Find where the given text appears and provide that cell's center as [X, Y] coordinate. 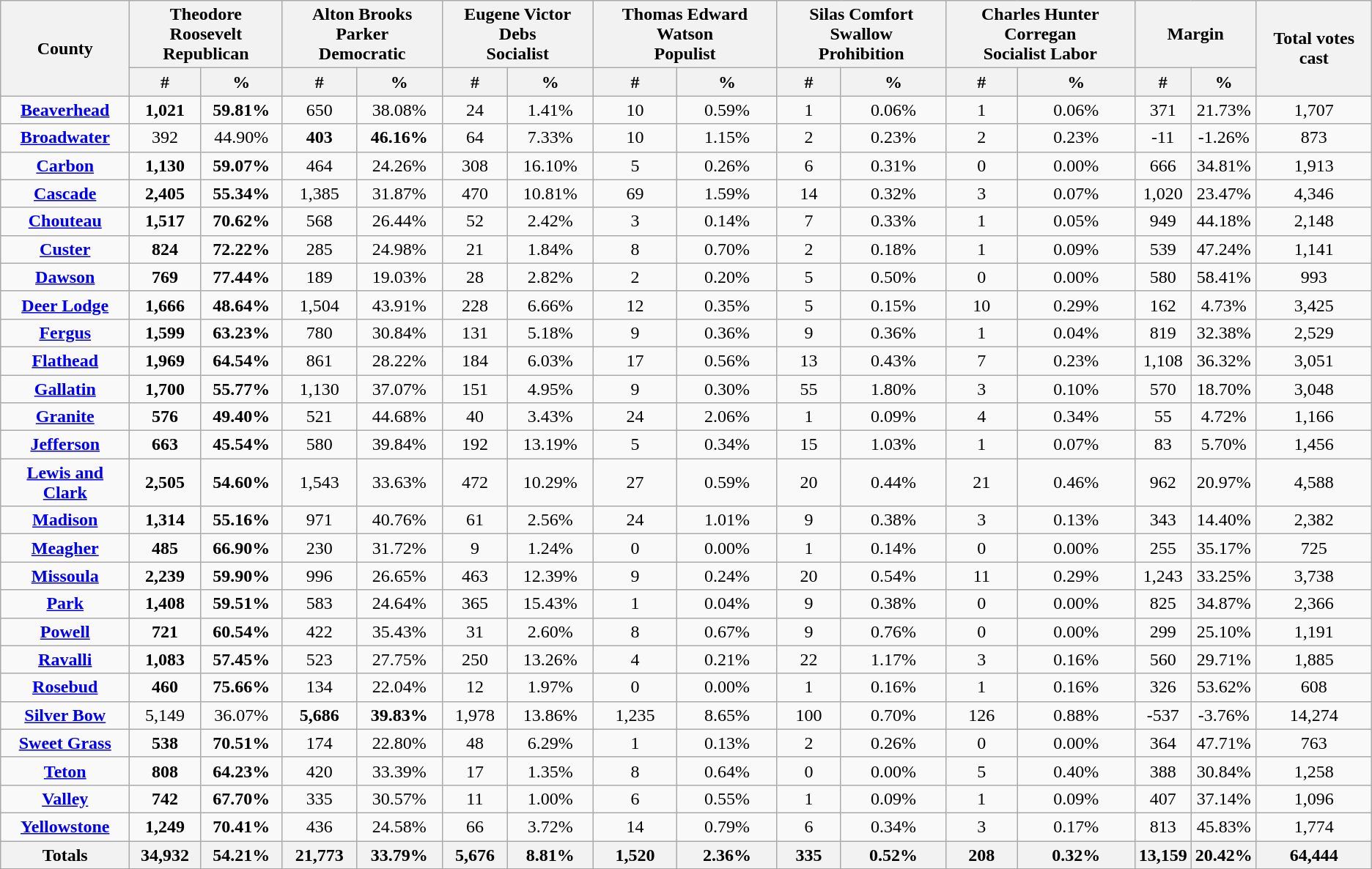
64,444 [1313, 855]
27.75% [399, 659]
470 [475, 193]
0.43% [893, 360]
485 [166, 548]
0.52% [893, 855]
70.62% [241, 221]
1.03% [893, 445]
3,425 [1313, 305]
0.46% [1076, 482]
2.36% [727, 855]
560 [1162, 659]
996 [320, 576]
5,686 [320, 715]
663 [166, 445]
Alton Brooks ParkerDemocratic [362, 34]
0.64% [727, 771]
1.17% [893, 659]
24.64% [399, 604]
0.31% [893, 166]
66.90% [241, 548]
2,366 [1313, 604]
31 [475, 632]
4.72% [1224, 417]
1.24% [551, 548]
23.47% [1224, 193]
0.44% [893, 482]
2,529 [1313, 333]
Sweet Grass [65, 743]
28 [475, 277]
31.87% [399, 193]
4.73% [1224, 305]
2,405 [166, 193]
Dawson [65, 277]
1,020 [1162, 193]
420 [320, 771]
12.39% [551, 576]
22 [809, 659]
-1.26% [1224, 138]
1,385 [320, 193]
1.01% [727, 520]
Carbon [65, 166]
189 [320, 277]
64.54% [241, 360]
Silver Bow [65, 715]
1,258 [1313, 771]
53.62% [1224, 687]
Charles Hunter CorreganSocialist Labor [1041, 34]
Park [65, 604]
31.72% [399, 548]
14.40% [1224, 520]
45.83% [1224, 827]
576 [166, 417]
7.33% [551, 138]
35.17% [1224, 548]
60.54% [241, 632]
463 [475, 576]
1,707 [1313, 110]
825 [1162, 604]
3.43% [551, 417]
-3.76% [1224, 715]
0.17% [1076, 827]
0.18% [893, 249]
Silas Comfort SwallowProhibition [862, 34]
13 [809, 360]
69 [635, 193]
460 [166, 687]
5.18% [551, 333]
1,166 [1313, 417]
5,149 [166, 715]
1,599 [166, 333]
70.51% [241, 743]
184 [475, 360]
55.16% [241, 520]
6.03% [551, 360]
1,517 [166, 221]
Eugene Victor DebsSocialist [517, 34]
Granite [65, 417]
583 [320, 604]
59.07% [241, 166]
2.42% [551, 221]
Cascade [65, 193]
436 [320, 827]
0.76% [893, 632]
1,021 [166, 110]
55.77% [241, 389]
392 [166, 138]
255 [1162, 548]
0.79% [727, 827]
24.26% [399, 166]
Rosebud [65, 687]
407 [1162, 799]
1.41% [551, 110]
1,408 [166, 604]
64.23% [241, 771]
539 [1162, 249]
Valley [65, 799]
364 [1162, 743]
18.70% [1224, 389]
63.23% [241, 333]
1,249 [166, 827]
3,738 [1313, 576]
1.84% [551, 249]
0.88% [1076, 715]
4.95% [551, 389]
Fergus [65, 333]
1.00% [551, 799]
33.39% [399, 771]
36.32% [1224, 360]
Meagher [65, 548]
20.42% [1224, 855]
285 [320, 249]
371 [1162, 110]
162 [1162, 305]
0.24% [727, 576]
72.22% [241, 249]
666 [1162, 166]
Thomas Edward WatsonPopulist [685, 34]
Chouteau [65, 221]
0.15% [893, 305]
75.66% [241, 687]
43.91% [399, 305]
8.65% [727, 715]
0.33% [893, 221]
20.97% [1224, 482]
Deer Lodge [65, 305]
22.04% [399, 687]
126 [982, 715]
650 [320, 110]
208 [982, 855]
1,141 [1313, 249]
230 [320, 548]
388 [1162, 771]
962 [1162, 482]
813 [1162, 827]
5.70% [1224, 445]
10.81% [551, 193]
44.18% [1224, 221]
192 [475, 445]
70.41% [241, 827]
0.40% [1076, 771]
521 [320, 417]
Totals [65, 855]
54.21% [241, 855]
Yellowstone [65, 827]
134 [320, 687]
824 [166, 249]
28.22% [399, 360]
Lewis and Clark [65, 482]
1.15% [727, 138]
48 [475, 743]
47.71% [1224, 743]
861 [320, 360]
151 [475, 389]
29.71% [1224, 659]
2.06% [727, 417]
1,913 [1313, 166]
174 [320, 743]
343 [1162, 520]
22.80% [399, 743]
34.81% [1224, 166]
873 [1313, 138]
6.66% [551, 305]
1,543 [320, 482]
2.82% [551, 277]
Missoula [65, 576]
49.40% [241, 417]
59.90% [241, 576]
721 [166, 632]
67.70% [241, 799]
1,096 [1313, 799]
4,588 [1313, 482]
1,520 [635, 855]
35.43% [399, 632]
2,148 [1313, 221]
Powell [65, 632]
37.07% [399, 389]
Margin [1195, 34]
608 [1313, 687]
1,108 [1162, 360]
742 [166, 799]
1.97% [551, 687]
Teton [65, 771]
763 [1313, 743]
Flathead [65, 360]
3,048 [1313, 389]
808 [166, 771]
55.34% [241, 193]
949 [1162, 221]
45.54% [241, 445]
1,235 [635, 715]
780 [320, 333]
523 [320, 659]
59.81% [241, 110]
24.98% [399, 249]
0.05% [1076, 221]
0.30% [727, 389]
365 [475, 604]
131 [475, 333]
Theodore RooseveltRepublican [206, 34]
403 [320, 138]
13.19% [551, 445]
37.14% [1224, 799]
1.80% [893, 389]
422 [320, 632]
1,191 [1313, 632]
971 [320, 520]
819 [1162, 333]
-11 [1162, 138]
308 [475, 166]
25.10% [1224, 632]
0.20% [727, 277]
34,932 [166, 855]
24.58% [399, 827]
26.65% [399, 576]
34.87% [1224, 604]
83 [1162, 445]
2.60% [551, 632]
39.83% [399, 715]
40.76% [399, 520]
Gallatin [65, 389]
61 [475, 520]
1,504 [320, 305]
993 [1313, 277]
14,274 [1313, 715]
538 [166, 743]
Jefferson [65, 445]
2,382 [1313, 520]
4,346 [1313, 193]
13.26% [551, 659]
2.56% [551, 520]
33.79% [399, 855]
472 [475, 482]
-537 [1162, 715]
0.67% [727, 632]
44.68% [399, 417]
2,505 [166, 482]
36.07% [241, 715]
228 [475, 305]
Beaverhead [65, 110]
13,159 [1162, 855]
Total votes cast [1313, 48]
66 [475, 827]
48.64% [241, 305]
1.35% [551, 771]
1.59% [727, 193]
40 [475, 417]
3.72% [551, 827]
54.60% [241, 482]
250 [475, 659]
1,083 [166, 659]
1,314 [166, 520]
46.16% [399, 138]
0.56% [727, 360]
64 [475, 138]
21,773 [320, 855]
0.54% [893, 576]
725 [1313, 548]
1,978 [475, 715]
769 [166, 277]
1,969 [166, 360]
299 [1162, 632]
1,243 [1162, 576]
326 [1162, 687]
33.63% [399, 482]
0.10% [1076, 389]
Ravalli [65, 659]
Custer [65, 249]
0.35% [727, 305]
15.43% [551, 604]
47.24% [1224, 249]
Broadwater [65, 138]
52 [475, 221]
1,885 [1313, 659]
0.55% [727, 799]
570 [1162, 389]
0.50% [893, 277]
1,666 [166, 305]
27 [635, 482]
100 [809, 715]
30.57% [399, 799]
3,051 [1313, 360]
6.29% [551, 743]
2,239 [166, 576]
5,676 [475, 855]
32.38% [1224, 333]
58.41% [1224, 277]
10.29% [551, 482]
19.03% [399, 277]
15 [809, 445]
77.44% [241, 277]
57.45% [241, 659]
16.10% [551, 166]
0.21% [727, 659]
59.51% [241, 604]
County [65, 48]
21.73% [1224, 110]
38.08% [399, 110]
8.81% [551, 855]
1,700 [166, 389]
464 [320, 166]
44.90% [241, 138]
13.86% [551, 715]
26.44% [399, 221]
568 [320, 221]
1,774 [1313, 827]
Madison [65, 520]
33.25% [1224, 576]
1,456 [1313, 445]
39.84% [399, 445]
